Identify which cell holds the provided text, then report its (X, Y) central coordinate. 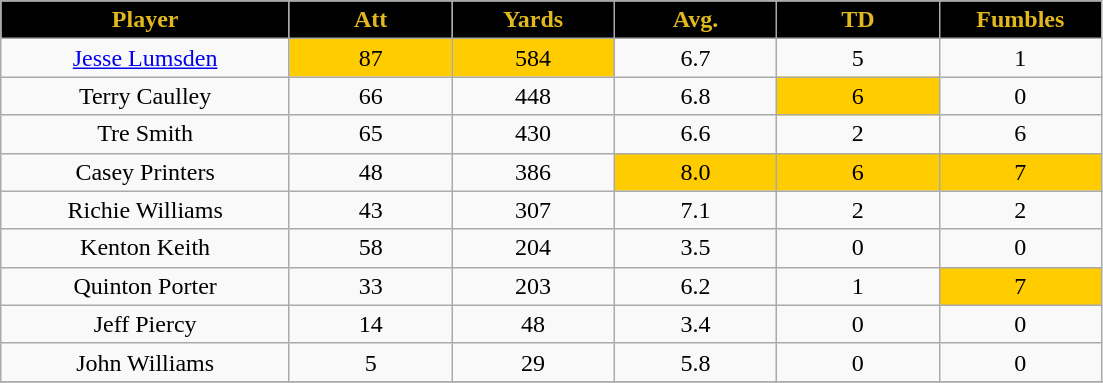
John Williams (146, 362)
Yards (533, 20)
87 (370, 58)
430 (533, 134)
448 (533, 96)
Kenton Keith (146, 248)
584 (533, 58)
3.5 (695, 248)
3.4 (695, 324)
29 (533, 362)
Terry Caulley (146, 96)
Fumbles (1020, 20)
66 (370, 96)
Jeff Piercy (146, 324)
6.7 (695, 58)
Att (370, 20)
6.6 (695, 134)
Avg. (695, 20)
TD (858, 20)
14 (370, 324)
Richie Williams (146, 210)
33 (370, 286)
6.8 (695, 96)
5.8 (695, 362)
Tre Smith (146, 134)
Quinton Porter (146, 286)
7.1 (695, 210)
Player (146, 20)
8.0 (695, 172)
Jesse Lumsden (146, 58)
204 (533, 248)
43 (370, 210)
307 (533, 210)
203 (533, 286)
58 (370, 248)
Casey Printers (146, 172)
65 (370, 134)
386 (533, 172)
6.2 (695, 286)
